Determine the [x, y] coordinate at the center of the cell enclosing the given text.  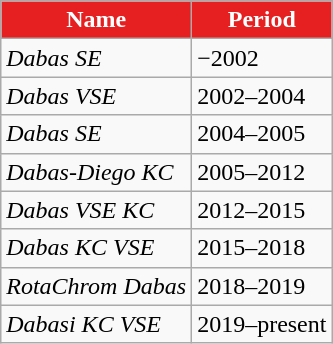
2005–2012 [262, 172]
2019–present [262, 324]
Period [262, 20]
2018–2019 [262, 286]
2002–2004 [262, 96]
Dabas KC VSE [96, 248]
2012–2015 [262, 210]
Dabas-Diego KC [96, 172]
2004–2005 [262, 134]
Dabasi KC VSE [96, 324]
Dabas VSE KC [96, 210]
RotaChrom Dabas [96, 286]
−2002 [262, 58]
2015–2018 [262, 248]
Name [96, 20]
Dabas VSE [96, 96]
